Provide the (X, Y) coordinate of the cell's center where the given text is located.  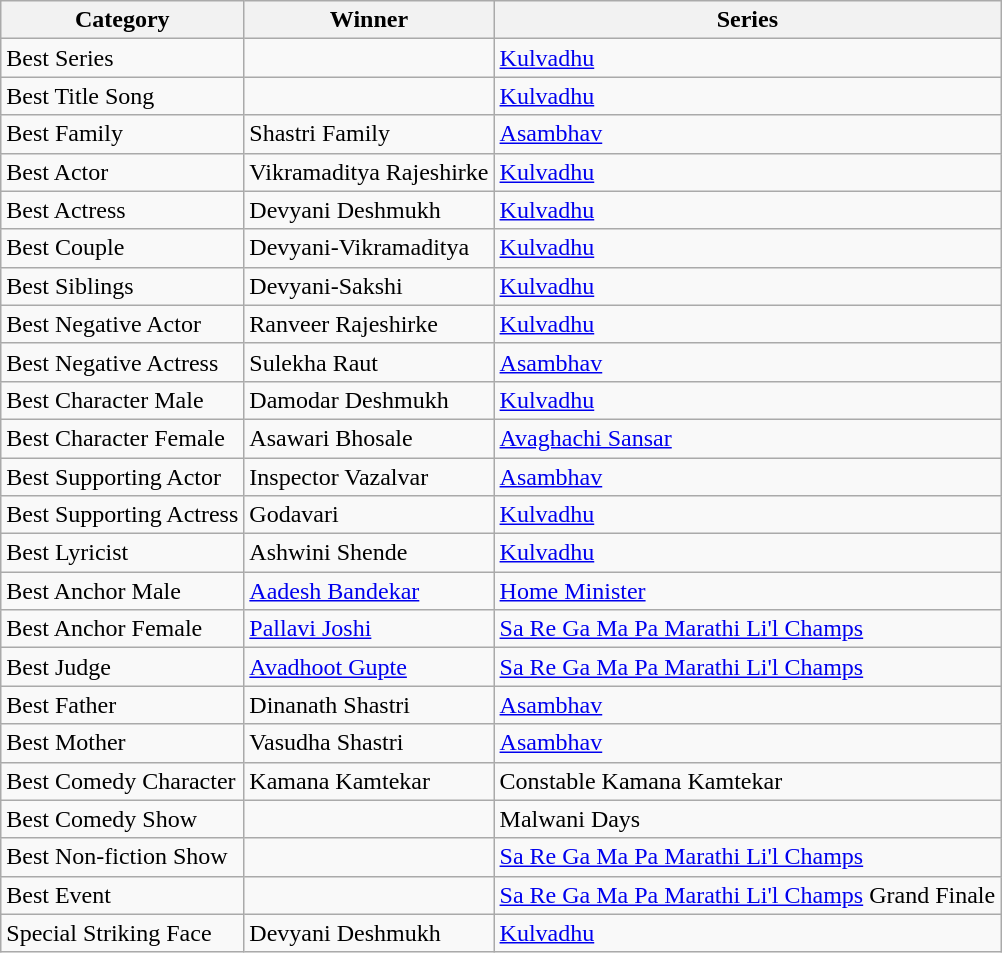
Best Non-fiction Show (122, 857)
Sa Re Ga Ma Pa Marathi Li'l Champs Grand Finale (748, 895)
Avaghachi Sansar (748, 438)
Best Anchor Female (122, 629)
Best Couple (122, 248)
Devyani-Sakshi (369, 286)
Best Negative Actress (122, 362)
Sulekha Raut (369, 362)
Best Mother (122, 743)
Best Title Song (122, 96)
Ashwini Shende (369, 553)
Special Striking Face (122, 933)
Dinanath Shastri (369, 705)
Damodar Deshmukh (369, 400)
Home Minister (748, 591)
Constable Kamana Kamtekar (748, 781)
Devyani-Vikramaditya (369, 248)
Winner (369, 20)
Best Supporting Actress (122, 515)
Best Judge (122, 667)
Malwani Days (748, 819)
Category (122, 20)
Avadhoot Gupte (369, 667)
Pallavi Joshi (369, 629)
Inspector Vazalvar (369, 477)
Best Comedy Character (122, 781)
Vasudha Shastri (369, 743)
Best Siblings (122, 286)
Shastri Family (369, 134)
Best Negative Actor (122, 324)
Series (748, 20)
Ranveer Rajeshirke (369, 324)
Vikramaditya Rajeshirke (369, 172)
Best Series (122, 58)
Best Anchor Male (122, 591)
Best Actor (122, 172)
Best Father (122, 705)
Best Comedy Show (122, 819)
Aadesh Bandekar (369, 591)
Best Event (122, 895)
Asawari Bhosale (369, 438)
Best Lyricist (122, 553)
Best Supporting Actor (122, 477)
Best Actress (122, 210)
Kamana Kamtekar (369, 781)
Best Character Male (122, 400)
Godavari (369, 515)
Best Family (122, 134)
Best Character Female (122, 438)
